Return the [X, Y] coordinate for the center point of the cell that contains the specified text.  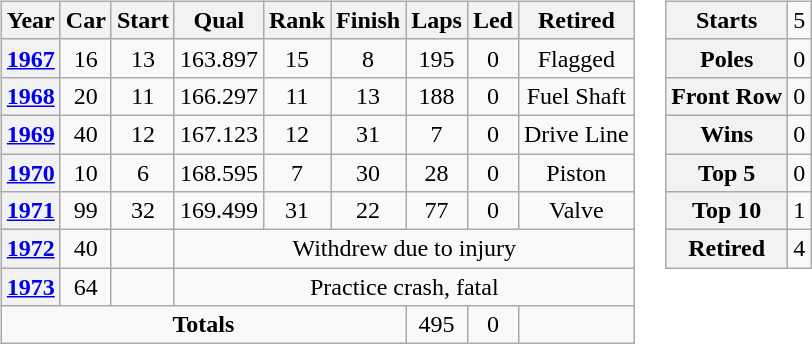
Laps [437, 20]
163.897 [218, 58]
1 [800, 211]
167.123 [218, 134]
Fuel Shaft [576, 96]
188 [437, 96]
Piston [576, 173]
22 [368, 211]
15 [296, 58]
Qual [218, 20]
168.595 [218, 173]
169.499 [218, 211]
Valve [576, 211]
495 [437, 325]
6 [142, 173]
64 [86, 287]
Front Row [727, 96]
Practice crash, fatal [404, 287]
30 [368, 173]
1973 [30, 287]
Year [30, 20]
4 [800, 249]
Rank [296, 20]
Flagged [576, 58]
10 [86, 173]
Withdrew due to injury [404, 249]
Totals [203, 325]
1971 [30, 211]
Starts [727, 20]
1968 [30, 96]
1970 [30, 173]
Drive Line [576, 134]
1969 [30, 134]
1972 [30, 249]
5 [800, 20]
Wins [727, 134]
16 [86, 58]
Poles [727, 58]
Start [142, 20]
32 [142, 211]
166.297 [218, 96]
Car [86, 20]
Finish [368, 20]
1967 [30, 58]
Top 10 [727, 211]
99 [86, 211]
28 [437, 173]
Top 5 [727, 173]
77 [437, 211]
Led [492, 20]
195 [437, 58]
8 [368, 58]
20 [86, 96]
